Search for the cell housing the specified text and yield its [x, y] center coordinate. 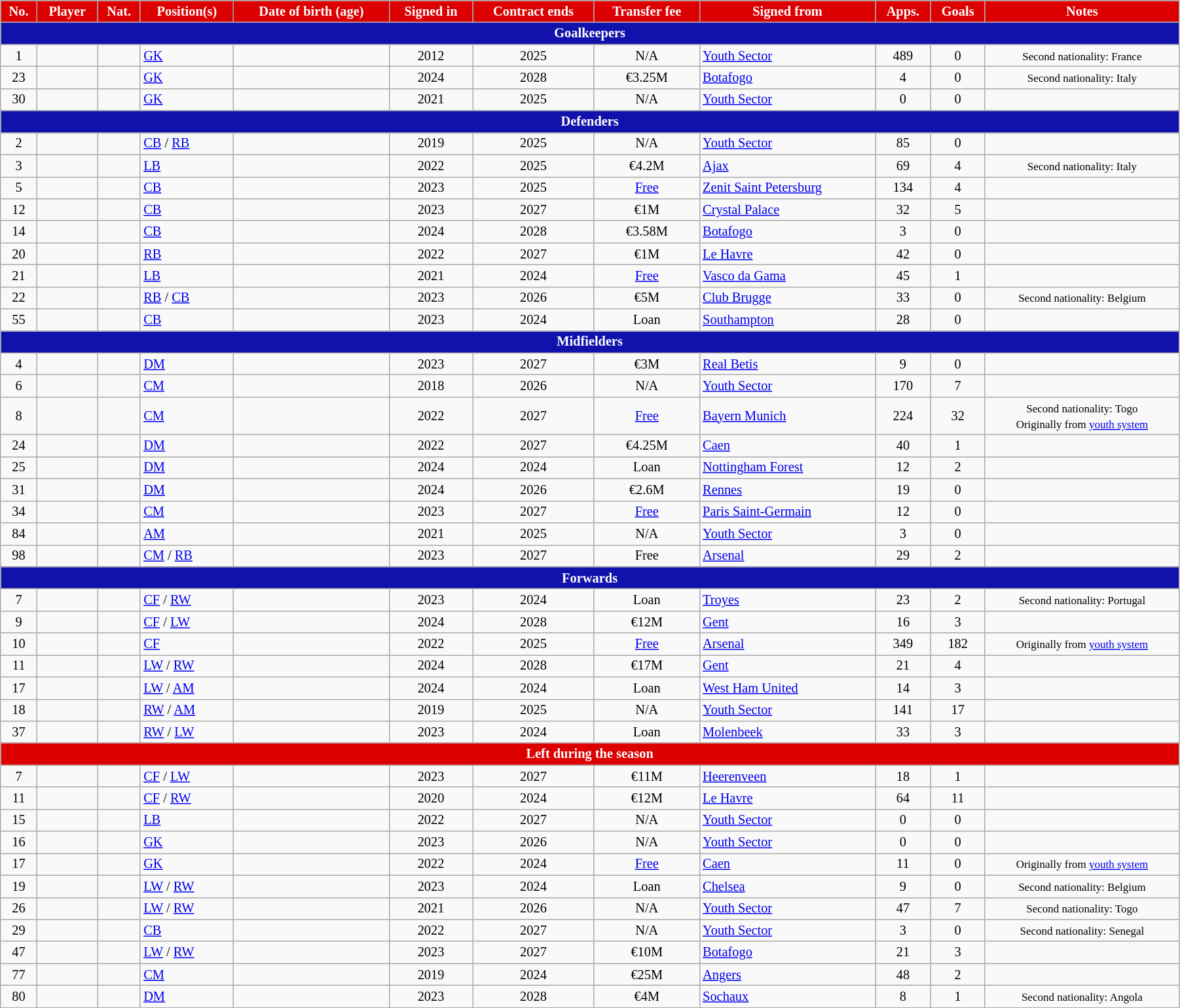
Signed in [431, 11]
Second nationality: Angola [1082, 996]
Forwards [590, 578]
€4M [647, 996]
34 [19, 512]
40 [903, 446]
69 [903, 166]
RB [187, 254]
RW / LW [187, 732]
Notes [1082, 11]
28 [903, 320]
84 [19, 533]
Second nationality: Togo Originally from youth system [1082, 416]
Defenders [590, 122]
Sochaux [787, 996]
CB / RB [187, 143]
489 [903, 56]
45 [903, 276]
30 [19, 99]
20 [19, 254]
15 [19, 820]
64 [903, 798]
224 [903, 416]
Heerenveen [787, 776]
Nottingham Forest [787, 467]
Southampton [787, 320]
Molenbeek [787, 732]
€17M [647, 666]
West Ham United [787, 688]
CM / RB [187, 556]
Second nationality: Togo [1082, 909]
Troyes [787, 600]
Paris Saint-Germain [787, 512]
Vasco da Gama [787, 276]
Crystal Palace [787, 209]
€3M [647, 364]
182 [957, 644]
Angers [787, 975]
€3.25M [647, 77]
10 [19, 644]
Goals [957, 11]
CF [187, 644]
Real Betis [787, 364]
Position(s) [187, 11]
349 [903, 644]
22 [19, 298]
Transfer fee [647, 11]
37 [19, 732]
31 [19, 490]
Player [67, 11]
Midfielders [590, 342]
42 [903, 254]
Second nationality: Portugal [1082, 600]
Nat. [119, 11]
Apps. [903, 11]
€11M [647, 776]
Date of birth (age) [311, 11]
LW / AM [187, 688]
€2.6M [647, 490]
AM [187, 533]
RW / AM [187, 710]
Club Brugge [787, 298]
85 [903, 143]
98 [19, 556]
Zenit Saint Petersburg [787, 188]
€4.2M [647, 166]
Second nationality: France [1082, 56]
Second nationality: Senegal [1082, 930]
€4.25M [647, 446]
€10M [647, 952]
Rennes [787, 490]
48 [903, 975]
Contract ends [534, 11]
55 [19, 320]
Ajax [787, 166]
No. [19, 11]
80 [19, 996]
6 [19, 386]
Bayern Munich [787, 416]
141 [903, 710]
Left during the season [590, 754]
€25M [647, 975]
2012 [431, 56]
Signed from [787, 11]
134 [903, 188]
77 [19, 975]
26 [19, 909]
Goalkeepers [590, 33]
Chelsea [787, 886]
24 [19, 446]
RB / CB [187, 298]
170 [903, 386]
2018 [431, 386]
€3.58M [647, 232]
€5M [647, 298]
2020 [431, 798]
25 [19, 467]
